Search for the cell housing the specified text and yield its [X, Y] center coordinate. 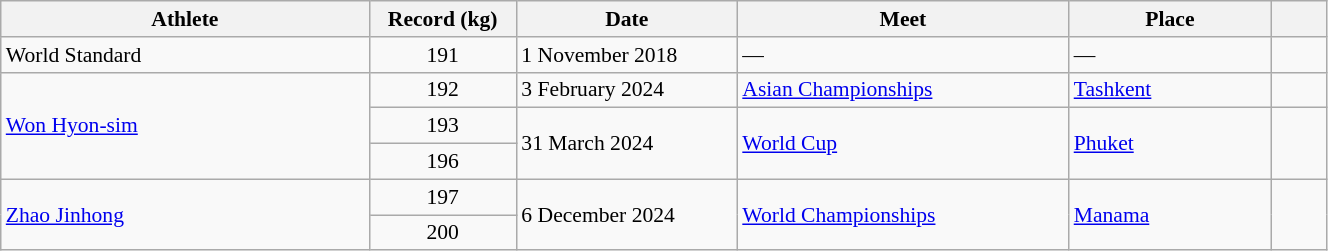
World Championships [902, 214]
Meet [902, 19]
Tashkent [1170, 90]
1 November 2018 [626, 55]
3 February 2024 [626, 90]
Phuket [1170, 144]
World Cup [902, 144]
Asian Championships [902, 90]
200 [442, 233]
Record (kg) [442, 19]
196 [442, 162]
197 [442, 197]
Won Hyon-sim [185, 126]
31 March 2024 [626, 144]
6 December 2024 [626, 214]
192 [442, 90]
Place [1170, 19]
193 [442, 126]
191 [442, 55]
World Standard [185, 55]
Zhao Jinhong [185, 214]
Date [626, 19]
Athlete [185, 19]
Manama [1170, 214]
